Detect which cell encompasses the target text, then output its (X, Y) center coordinate. 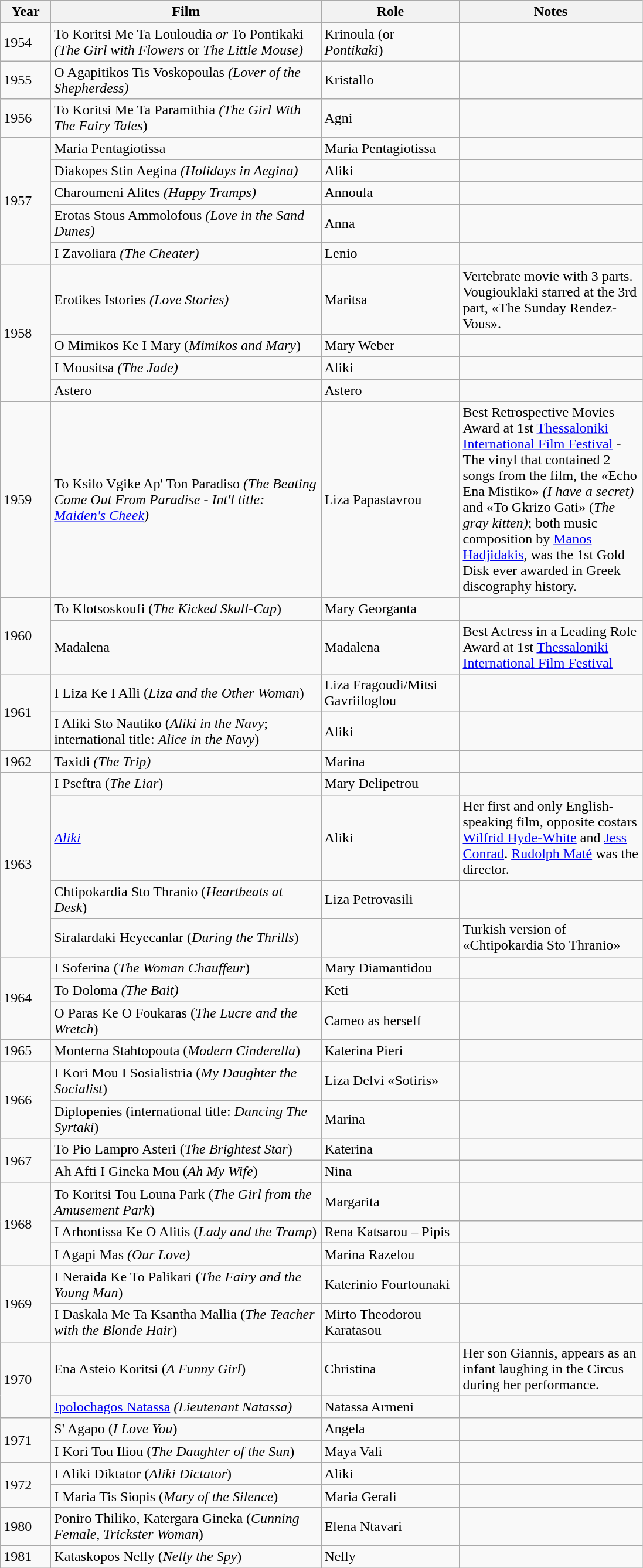
Ena Asteio Koritsi (A Funny Girl) (186, 1369)
Film (186, 12)
Taxidi (The Trip) (186, 761)
1980 (26, 1526)
I Daskala Me Ta Ksantha Mallia (The Teacher with the Blonde Hair) (186, 1322)
Maritsa (390, 299)
Mary Georganta (390, 609)
Katerina (390, 1149)
1966 (26, 1100)
To Koritsi Tou Louna Park (The Girl from the Amusement Park) (186, 1202)
1955 (26, 80)
1959 (26, 499)
Liza Petrovasili (390, 899)
1957 (26, 200)
Charoumeni Alites (Happy Tramps) (186, 193)
Poniro Thiliko, Katergara Gineka (Cunning Female, Trickster Woman) (186, 1526)
Erotikes Istories (Love Stories) (186, 299)
Mirto Theodorou Karatasou (390, 1322)
Katerina Pieri (390, 1050)
Agni (390, 118)
Natassa Armeni (390, 1407)
I Zavoliara (The Cheater) (186, 253)
1963 (26, 865)
Nelly (390, 1556)
Her first and only English-speaking film, opposite costars Wilfrid Hyde-White and Jess Conrad. Rudolph Maté was the director. (551, 838)
Siralardaki Heyecanlar (During the Thrills) (186, 938)
Lenio (390, 253)
Role (390, 12)
Angela (390, 1429)
Marina Razelou (390, 1254)
I Neraida Ke To Palikari (The Fairy and the Young Man) (186, 1285)
1968 (26, 1224)
1960 (26, 636)
I Kori Tou Iliou (The Daughter of the Sun) (186, 1451)
1981 (26, 1556)
Krinoula (or Pontikaki) (390, 42)
1967 (26, 1161)
Kataskopos Nelly (Nelly the Spy) (186, 1556)
Monterna Stahtopouta (Modern Cinderella) (186, 1050)
To Koritsi Me Ta Louloudia or To Pontikaki (The Girl with Flowers or The Little Mouse) (186, 42)
Diakopes Stin Aegina (Holidays in Aegina) (186, 171)
Christina (390, 1369)
I Liza Ke I Alli (Liza and the Other Woman) (186, 693)
Turkish version of «Chtipokardia Sto Thranio» (551, 938)
Diplopenies (international title: Dancing The Syrtaki) (186, 1118)
Liza Fragoudi/Mitsi Gavriiloglou (390, 693)
I Kori Mou I Sosialistria (My Daughter the Socialist) (186, 1081)
I Arhontissa Ke O Alitis (Lady and the Tramp) (186, 1232)
1954 (26, 42)
Cameo as herself (390, 1020)
To Koritsi Me Ta Paramithia (The Girl With The Fairy Tales) (186, 118)
Maya Vali (390, 1451)
To Ksilo Vgike Ap' Ton Paradiso (The Beating Come Out From Paradise - Int'l title: Maiden's Cheek) (186, 499)
Margarita (390, 1202)
Mary Diamantidou (390, 968)
Annoula (390, 193)
Elena Ntavari (390, 1526)
Anna (390, 223)
1971 (26, 1440)
Kristallo (390, 80)
Chtipokardia Sto Thranio (Heartbeats at Desk) (186, 899)
O Paras Ke O Foukaras (The Lucre and the Wretch) (186, 1020)
To Klotsoskoufi (The Kicked Skull-Cap) (186, 609)
1958 (26, 333)
I Aliki Diktator (Aliki Dictator) (186, 1474)
Liza Papastavrou (390, 499)
Mary Delipetrou (390, 784)
I Agapi Mas (Our Love) (186, 1254)
Best Actress in a Leading Role Award at 1st Thessaloniki International Film Festival (551, 647)
Rena Katsarou – Pipis (390, 1232)
1972 (26, 1485)
Maria Gerali (390, 1496)
To Doloma (The Bait) (186, 990)
Liza Delvi «Sotiris» (390, 1081)
I Mousitsa (The Jade) (186, 368)
1965 (26, 1050)
I Maria Tis Siopis (Mary of the Silence) (186, 1496)
1962 (26, 761)
S' Agapo (I Love You) (186, 1429)
O Agapitikos Tis Voskopoulas (Lover of the Shepherdess) (186, 80)
Mary Weber (390, 345)
Her son Giannis, appears as an infant laughing in the Circus during her performance. (551, 1369)
Erotas Stous Ammolofous (Love in the Sand Dunes) (186, 223)
Notes (551, 12)
1969 (26, 1304)
To Pio Lampro Asteri (The Brightest Star) (186, 1149)
Ipolochagos Natassa (Lieutenant Natassa) (186, 1407)
I Aliki Sto Nautiko (Aliki in the Navy; international title: Alice in the Navy) (186, 732)
Nina (390, 1172)
Ah Afti I Gineka Mou (Ah My Wife) (186, 1172)
1961 (26, 712)
Keti (390, 990)
Vertebrate movie with 3 parts. Vougiouklaki starred at the 3rd part, «The Sunday Rendez-Vous». (551, 299)
I Soferina (The Woman Chauffeur) (186, 968)
1964 (26, 998)
1956 (26, 118)
Year (26, 12)
I Pseftra (The Liar) (186, 784)
1970 (26, 1380)
O Mimikos Ke I Mary (Mimikos and Mary) (186, 345)
Katerinio Fourtounaki (390, 1285)
